Return the [X, Y] coordinate for the center point of the cell that contains the specified text.  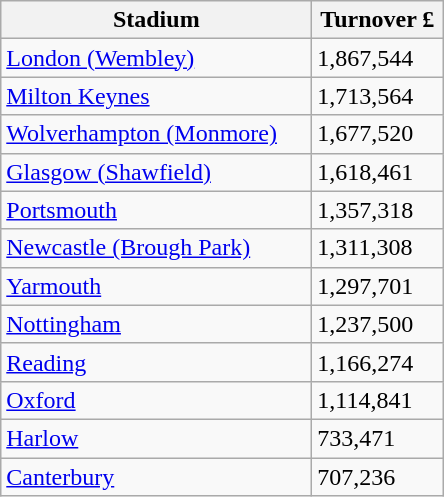
1,114,841 [378, 400]
Glasgow (Shawfield) [156, 172]
1,297,701 [378, 286]
1,867,544 [378, 58]
Turnover £ [378, 20]
1,618,461 [378, 172]
Canterbury [156, 477]
Harlow [156, 438]
1,713,564 [378, 96]
London (Wembley) [156, 58]
1,311,308 [378, 248]
1,237,500 [378, 324]
1,166,274 [378, 362]
Oxford [156, 400]
707,236 [378, 477]
Portsmouth [156, 210]
Stadium [156, 20]
Yarmouth [156, 286]
Newcastle (Brough Park) [156, 248]
Milton Keynes [156, 96]
1,677,520 [378, 134]
Wolverhampton (Monmore) [156, 134]
733,471 [378, 438]
Nottingham [156, 324]
Reading [156, 362]
1,357,318 [378, 210]
